Search for the cell housing the specified text and yield its (X, Y) center coordinate. 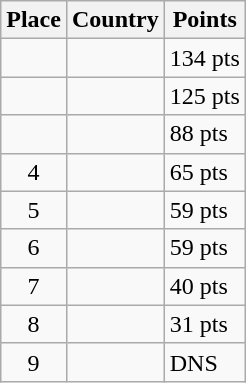
40 pts (204, 286)
65 pts (204, 172)
88 pts (204, 134)
134 pts (204, 58)
6 (34, 248)
4 (34, 172)
31 pts (204, 324)
7 (34, 286)
Country (115, 20)
Place (34, 20)
125 pts (204, 96)
5 (34, 210)
8 (34, 324)
DNS (204, 362)
Points (204, 20)
9 (34, 362)
